From the cell containing the given text, extract its center point as (X, Y) coordinate. 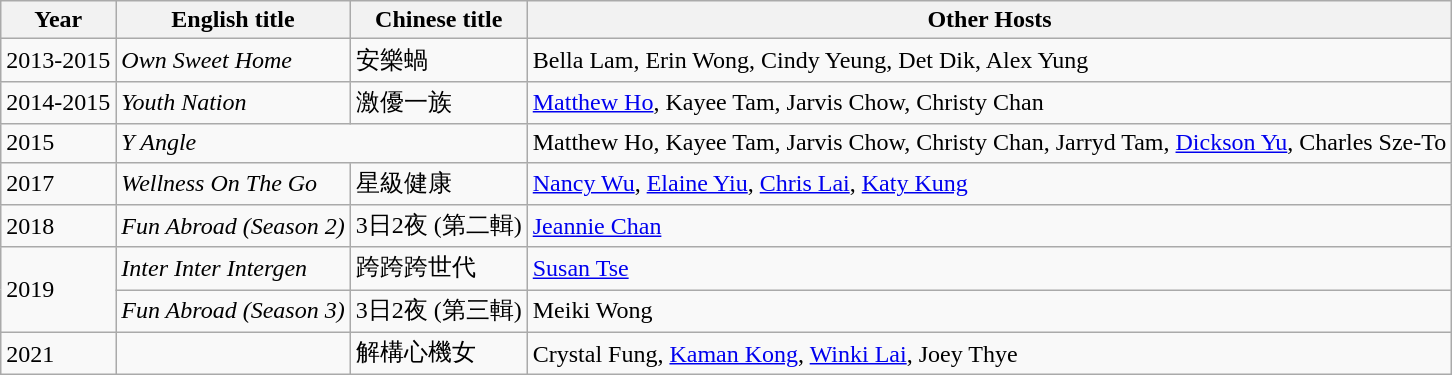
跨跨跨世代 (438, 268)
安樂蝸 (438, 60)
2017 (58, 184)
Meiki Wong (990, 312)
3日2夜 (第三輯) (438, 312)
English title (233, 20)
Year (58, 20)
星級健康 (438, 184)
Nancy Wu, Elaine Yiu, Chris Lai, Katy Kung (990, 184)
2014-2015 (58, 102)
2013-2015 (58, 60)
Crystal Fung, Kaman Kong, Winki Lai, Joey Thye (990, 354)
Matthew Ho, Kayee Tam, Jarvis Chow, Christy Chan (990, 102)
3日2夜 (第二輯) (438, 226)
Bella Lam, Erin Wong, Cindy Yeung, Det Dik, Alex Yung (990, 60)
2021 (58, 354)
Chinese title (438, 20)
2015 (58, 143)
Susan Tse (990, 268)
2019 (58, 290)
Fun Abroad (Season 2) (233, 226)
Youth Nation (233, 102)
Own Sweet Home (233, 60)
解構心機女 (438, 354)
Jeannie Chan (990, 226)
激優一族 (438, 102)
Inter Inter Intergen (233, 268)
Other Hosts (990, 20)
2018 (58, 226)
Wellness On The Go (233, 184)
Y Angle (322, 143)
Fun Abroad (Season 3) (233, 312)
Matthew Ho, Kayee Tam, Jarvis Chow, Christy Chan, Jarryd Tam, Dickson Yu, Charles Sze-To (990, 143)
